Search for the cell housing the specified text and yield its [x, y] center coordinate. 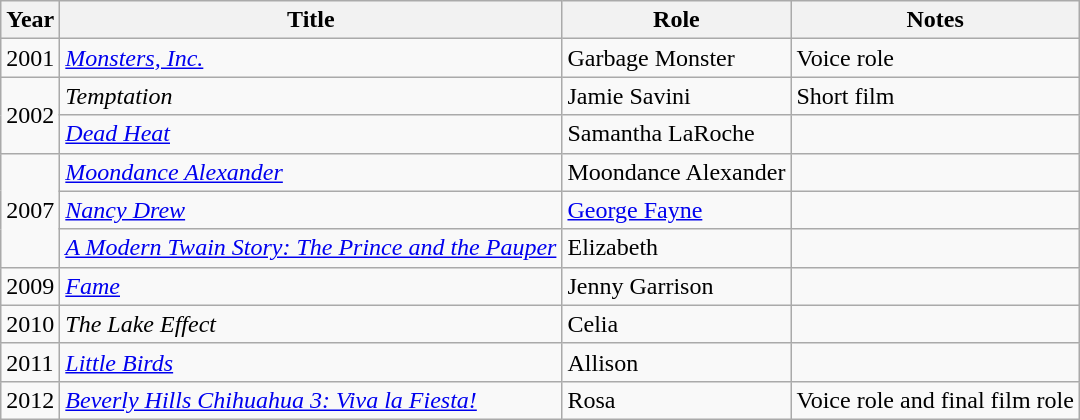
Role [676, 20]
Short film [936, 96]
2010 [30, 324]
2007 [30, 210]
Year [30, 20]
Rosa [676, 400]
Beverly Hills Chihuahua 3: Viva la Fiesta! [311, 400]
George Fayne [676, 210]
Temptation [311, 96]
Garbage Monster [676, 58]
2012 [30, 400]
Allison [676, 362]
Samantha LaRoche [676, 134]
Little Birds [311, 362]
Elizabeth [676, 248]
Title [311, 20]
Monsters, Inc. [311, 58]
Nancy Drew [311, 210]
2002 [30, 115]
2011 [30, 362]
Notes [936, 20]
Jenny Garrison [676, 286]
The Lake Effect [311, 324]
Voice role and final film role [936, 400]
Fame [311, 286]
Celia [676, 324]
A Modern Twain Story: The Prince and the Pauper [311, 248]
Voice role [936, 58]
Jamie Savini [676, 96]
2009 [30, 286]
Dead Heat [311, 134]
2001 [30, 58]
